Find where the given text appears and provide that cell's center as (X, Y) coordinate. 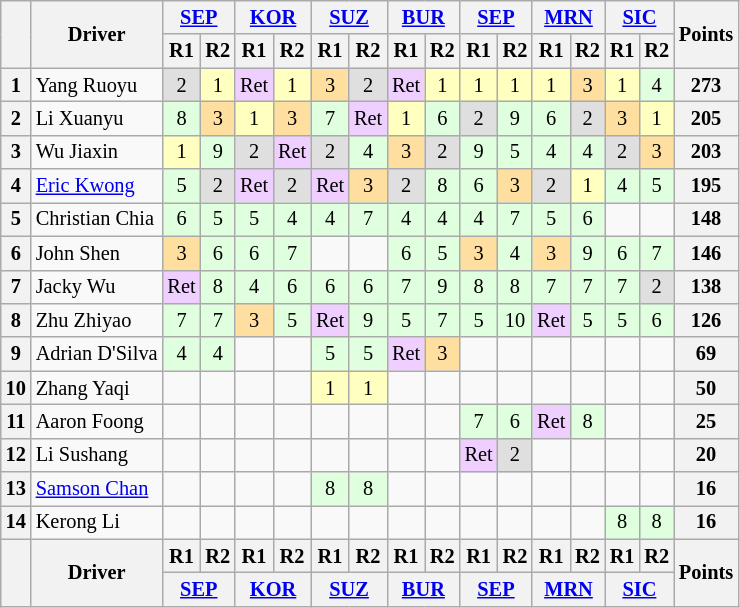
126 (706, 320)
Eric Kwong (97, 186)
273 (706, 85)
13 (16, 489)
14 (16, 522)
Christian Chia (97, 219)
John Shen (97, 253)
50 (706, 388)
Zhang Yaqi (97, 388)
Aaron Foong (97, 421)
Yang Ruoyu (97, 85)
Zhu Zhiyao (97, 320)
Wu Jiaxin (97, 152)
Samson Chan (97, 489)
138 (706, 287)
Li Xuanyu (97, 118)
203 (706, 152)
Jacky Wu (97, 287)
Kerong Li (97, 522)
25 (706, 421)
11 (16, 421)
12 (16, 455)
146 (706, 253)
Adrian D'Silva (97, 354)
20 (706, 455)
195 (706, 186)
205 (706, 118)
69 (706, 354)
148 (706, 219)
Li Sushang (97, 455)
